Capture the cell that displays the provided text and extract its [x, y] central coordinate. 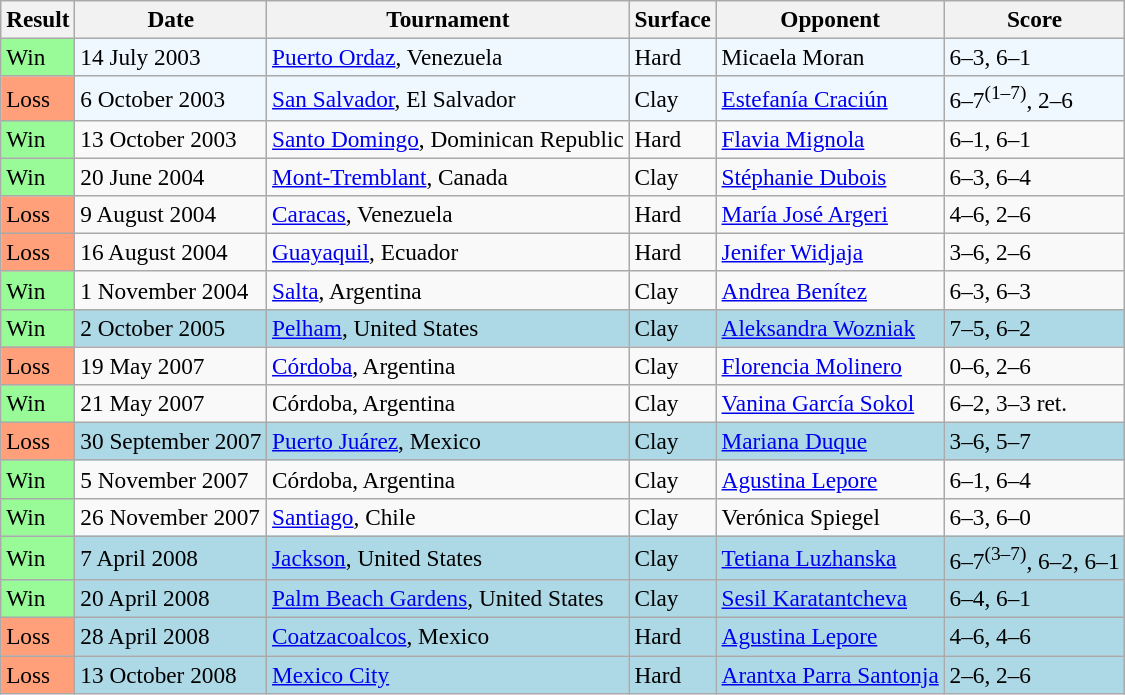
Mont-Tremblant, Canada [448, 177]
Pelham, United States [448, 328]
Vanina García Sokol [830, 403]
13 October 2003 [171, 139]
7 April 2008 [171, 557]
6–7(1–7), 2–6 [1034, 98]
Santiago, Chile [448, 517]
30 September 2007 [171, 441]
2 October 2005 [171, 328]
Opponent [830, 19]
6–1, 6–4 [1034, 479]
Puerto Juárez, Mexico [448, 441]
9 August 2004 [171, 214]
7–5, 6–2 [1034, 328]
6 October 2003 [171, 98]
3–6, 5–7 [1034, 441]
Surface [672, 19]
Sesil Karatantcheva [830, 599]
Tournament [448, 19]
6–2, 3–3 ret. [1034, 403]
6–3, 6–0 [1034, 517]
13 October 2008 [171, 674]
Mariana Duque [830, 441]
Salta, Argentina [448, 290]
6–3, 6–4 [1034, 177]
6–3, 6–1 [1034, 57]
Palm Beach Gardens, United States [448, 599]
Date [171, 19]
19 May 2007 [171, 366]
28 April 2008 [171, 636]
1 November 2004 [171, 290]
21 May 2007 [171, 403]
Jackson, United States [448, 557]
Verónica Spiegel [830, 517]
4–6, 2–6 [1034, 214]
0–6, 2–6 [1034, 366]
Coatzacoalcos, Mexico [448, 636]
16 August 2004 [171, 252]
Tetiana Luzhanska [830, 557]
Caracas, Venezuela [448, 214]
Jenifer Widjaja [830, 252]
6–7(3–7), 6–2, 6–1 [1034, 557]
3–6, 2–6 [1034, 252]
Guayaquil, Ecuador [448, 252]
6–1, 6–1 [1034, 139]
Aleksandra Wozniak [830, 328]
26 November 2007 [171, 517]
Florencia Molinero [830, 366]
María José Argeri [830, 214]
2–6, 2–6 [1034, 674]
Santo Domingo, Dominican Republic [448, 139]
Estefanía Craciún [830, 98]
Stéphanie Dubois [830, 177]
5 November 2007 [171, 479]
Score [1034, 19]
Result [38, 19]
20 June 2004 [171, 177]
Mexico City [448, 674]
20 April 2008 [171, 599]
6–3, 6–3 [1034, 290]
4–6, 4–6 [1034, 636]
14 July 2003 [171, 57]
Flavia Mignola [830, 139]
Andrea Benítez [830, 290]
Arantxa Parra Santonja [830, 674]
Puerto Ordaz, Venezuela [448, 57]
San Salvador, El Salvador [448, 98]
Micaela Moran [830, 57]
6–4, 6–1 [1034, 599]
